Output the (x, y) coordinate of the center of the cell containing the given text.  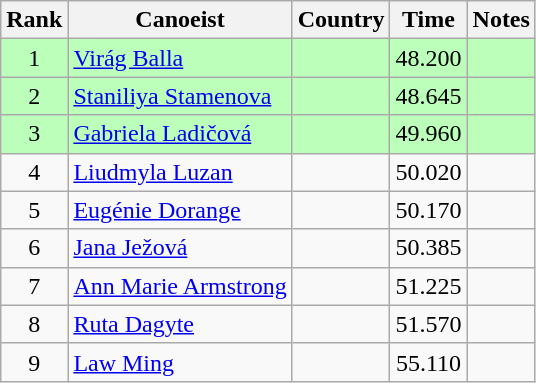
3 (34, 134)
48.200 (428, 58)
48.645 (428, 96)
50.170 (428, 210)
Time (428, 20)
50.020 (428, 172)
Law Ming (180, 362)
5 (34, 210)
Liudmyla Luzan (180, 172)
2 (34, 96)
Gabriela Ladičová (180, 134)
Country (341, 20)
51.570 (428, 324)
1 (34, 58)
51.225 (428, 286)
49.960 (428, 134)
Rank (34, 20)
7 (34, 286)
Ruta Dagyte (180, 324)
6 (34, 248)
Canoeist (180, 20)
9 (34, 362)
Eugénie Dorange (180, 210)
55.110 (428, 362)
4 (34, 172)
50.385 (428, 248)
Staniliya Stamenova (180, 96)
Ann Marie Armstrong (180, 286)
Notes (501, 20)
Virág Balla (180, 58)
Jana Ježová (180, 248)
8 (34, 324)
